Find where the given text appears and provide that cell's center as [X, Y] coordinate. 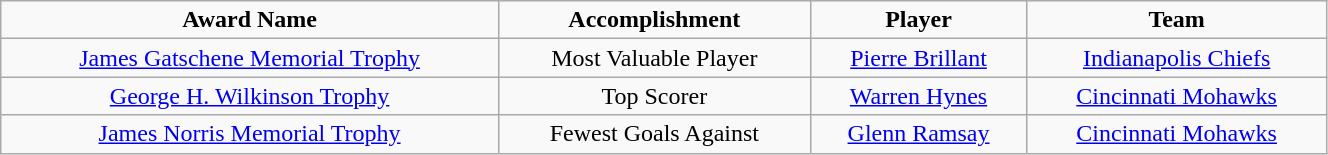
Indianapolis Chiefs [1177, 58]
Glenn Ramsay [918, 134]
George H. Wilkinson Trophy [250, 96]
Accomplishment [654, 20]
Award Name [250, 20]
Fewest Goals Against [654, 134]
James Norris Memorial Trophy [250, 134]
Most Valuable Player [654, 58]
Player [918, 20]
James Gatschene Memorial Trophy [250, 58]
Pierre Brillant [918, 58]
Team [1177, 20]
Top Scorer [654, 96]
Warren Hynes [918, 96]
